Return the (x, y) coordinate for the center point of the cell that contains the specified text.  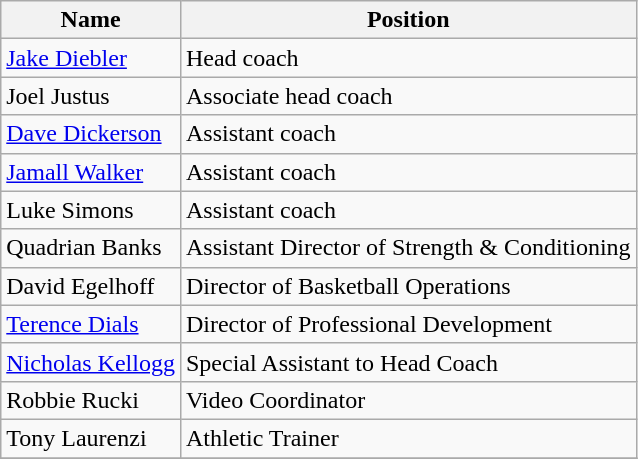
Quadrian Banks (91, 248)
Video Coordinator (408, 400)
Position (408, 20)
Robbie Rucki (91, 400)
Dave Dickerson (91, 134)
Jamall Walker (91, 172)
Director of Professional Development (408, 324)
David Egelhoff (91, 286)
Special Assistant to Head Coach (408, 362)
Athletic Trainer (408, 438)
Director of Basketball Operations (408, 286)
Assistant Director of Strength & Conditioning (408, 248)
Joel Justus (91, 96)
Head coach (408, 58)
Associate head coach (408, 96)
Tony Laurenzi (91, 438)
Name (91, 20)
Jake Diebler (91, 58)
Luke Simons (91, 210)
Nicholas Kellogg (91, 362)
Terence Dials (91, 324)
